Find where the given text appears and provide that cell's center as (x, y) coordinate. 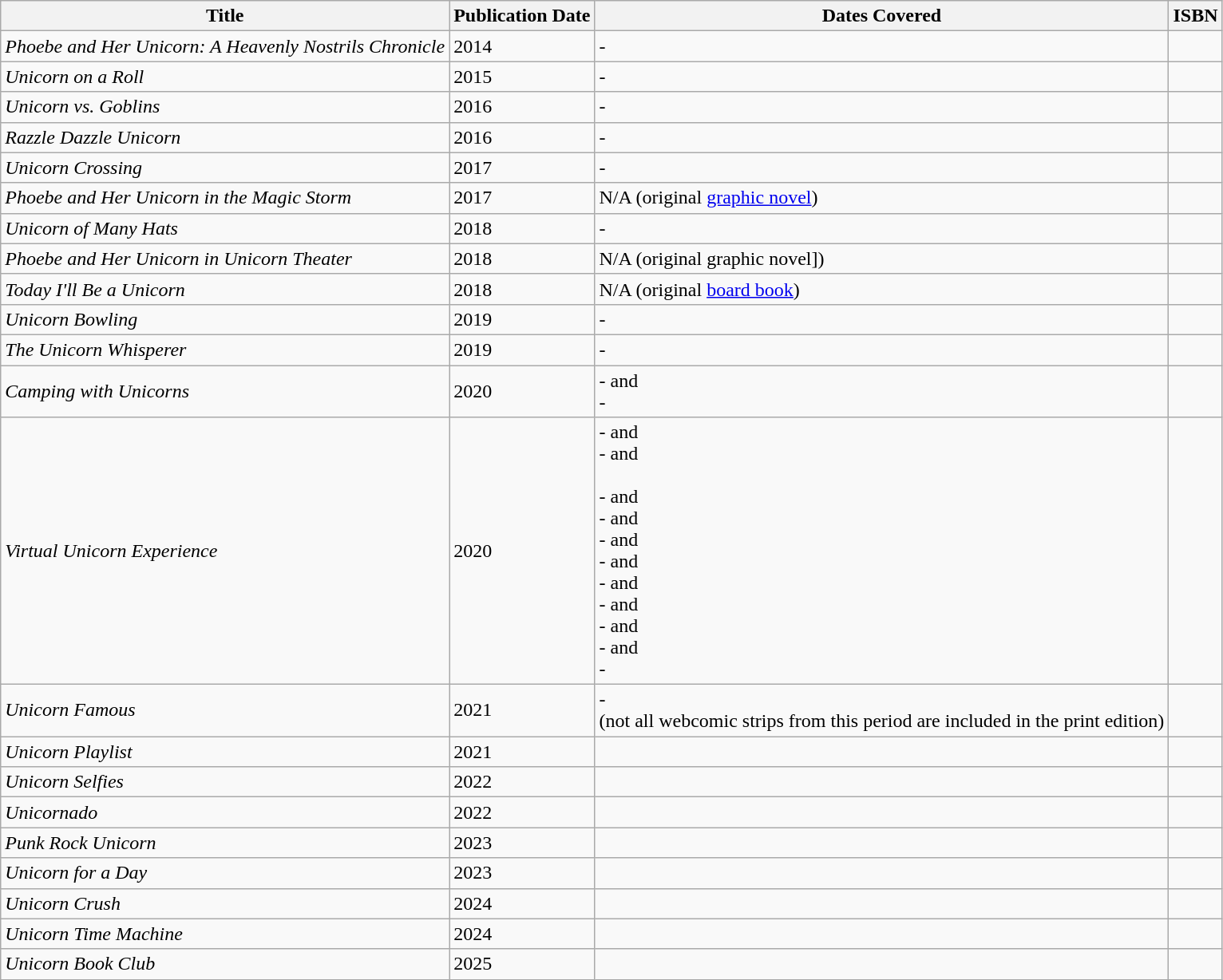
Unicorn Playlist (225, 752)
Dates Covered (881, 16)
Phoebe and Her Unicorn in the Magic Storm (225, 198)
The Unicorn Whisperer (225, 350)
N/A (original board book) (881, 289)
Today I'll Be a Unicorn (225, 289)
Unicornado (225, 812)
ISBN (1196, 16)
Unicorn Crush (225, 903)
Publication Date (522, 16)
Unicorn Bowling (225, 319)
2015 (522, 77)
Title (225, 16)
- and - (881, 391)
- (not all webcomic strips from this period are included in the print edition) (881, 710)
Punk Rock Unicorn (225, 843)
- and - and - and - and - and - and - and - and - and - and - (881, 551)
Phoebe and Her Unicorn: A Heavenly Nostrils Chronicle (225, 46)
N/A (original graphic novel) (881, 198)
Unicorn of Many Hats (225, 228)
N/A (original graphic novel]) (881, 259)
Unicorn Famous (225, 710)
2014 (522, 46)
Camping with Unicorns (225, 391)
Unicorn Time Machine (225, 934)
Virtual Unicorn Experience (225, 551)
Unicorn on a Roll (225, 77)
Phoebe and Her Unicorn in Unicorn Theater (225, 259)
Unicorn Selfies (225, 782)
Unicorn Book Club (225, 964)
Razzle Dazzle Unicorn (225, 137)
Unicorn vs. Goblins (225, 107)
Unicorn Crossing (225, 168)
2025 (522, 964)
Unicorn for a Day (225, 873)
